From the cell containing the given text, extract its center point as (x, y) coordinate. 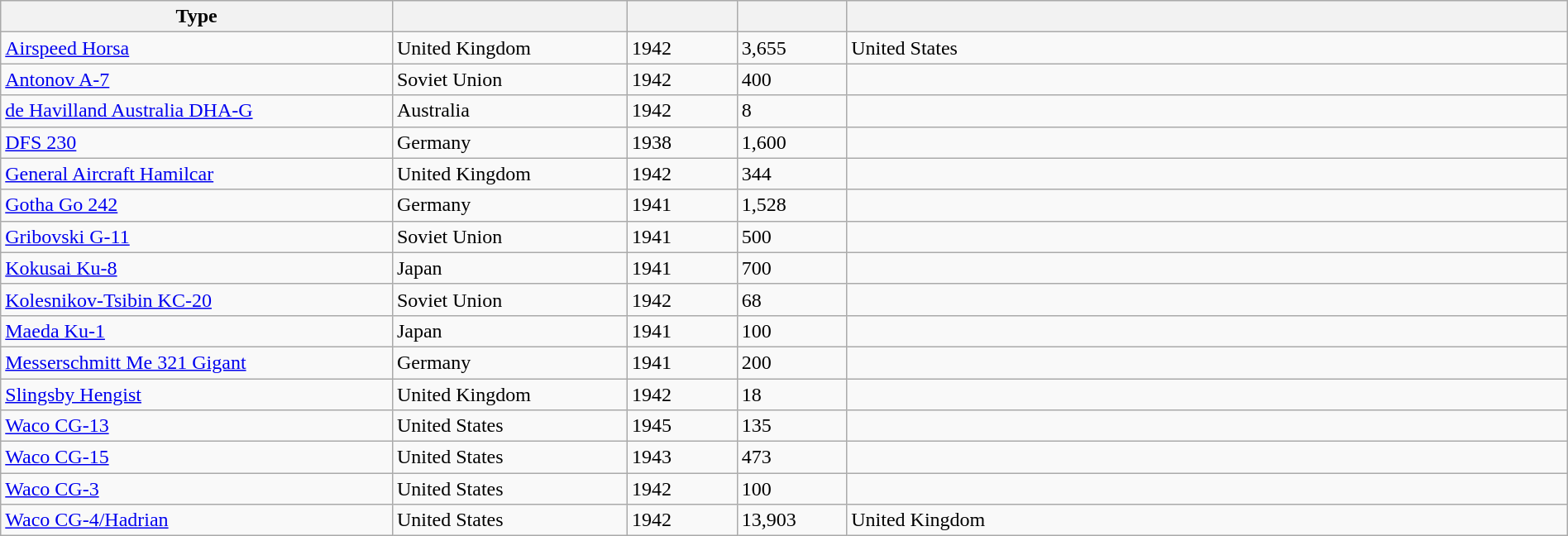
DFS 230 (197, 142)
1943 (683, 457)
Messerschmitt Me 321 Gigant (197, 362)
Waco CG-15 (197, 457)
Waco CG-4/Hadrian (197, 520)
Gribovski G-11 (197, 237)
1,528 (792, 205)
Gotha Go 242 (197, 205)
18 (792, 395)
135 (792, 426)
1,600 (792, 142)
1945 (683, 426)
1938 (683, 142)
Maeda Ku-1 (197, 331)
Kolesnikov-Tsibin KC-20 (197, 299)
344 (792, 174)
200 (792, 362)
Waco CG-13 (197, 426)
General Aircraft Hamilcar (197, 174)
Australia (509, 111)
Kokusai Ku-8 (197, 268)
13,903 (792, 520)
8 (792, 111)
3,655 (792, 48)
Slingsby Hengist (197, 395)
de Havilland Australia DHA-G (197, 111)
473 (792, 457)
Waco CG-3 (197, 489)
68 (792, 299)
500 (792, 237)
Type (197, 17)
Airspeed Horsa (197, 48)
700 (792, 268)
400 (792, 79)
Antonov A-7 (197, 79)
